Determine the (X, Y) coordinate at the center of the cell enclosing the given text.  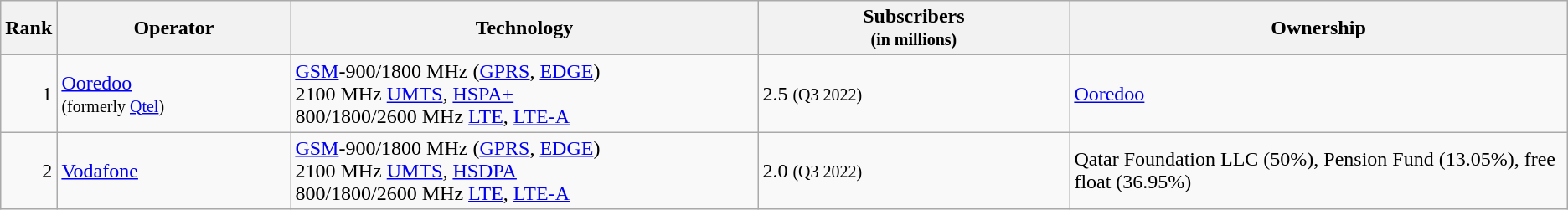
GSM-900/1800 MHz (GPRS, EDGE)2100 MHz UMTS, HSDPA800/1800/2600 MHz LTE, LTE-A (524, 171)
Ooredoo(formerly Qtel) (174, 94)
Technology (524, 28)
2 (28, 171)
GSM-900/1800 MHz (GPRS, EDGE)2100 MHz UMTS, HSPA+800/1800/2600 MHz LTE, LTE-A (524, 94)
Ownership (1318, 28)
2.0 (Q3 2022) (914, 171)
Rank (28, 28)
Ooredoo (1318, 94)
Operator (174, 28)
Qatar Foundation LLC (50%), Pension Fund (13.05%), free float (36.95%) (1318, 171)
1 (28, 94)
2.5 (Q3 2022) (914, 94)
Vodafone (174, 171)
Subscribers(in millions) (914, 28)
